Find where the given text appears and provide that cell's center as [x, y] coordinate. 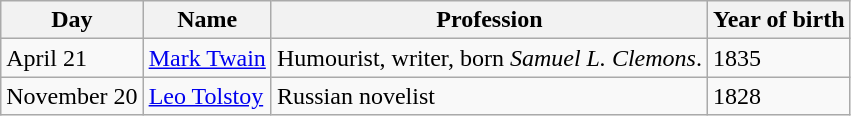
November 20 [72, 96]
Profession [489, 20]
Mark Twain [207, 58]
Russian novelist [489, 96]
1828 [778, 96]
Leo Tolstoy [207, 96]
Humourist, writer, born Samuel L. Clemons. [489, 58]
April 21 [72, 58]
Year of birth [778, 20]
Day [72, 20]
1835 [778, 58]
Name [207, 20]
